Identify which cell holds the provided text, then report its [X, Y] central coordinate. 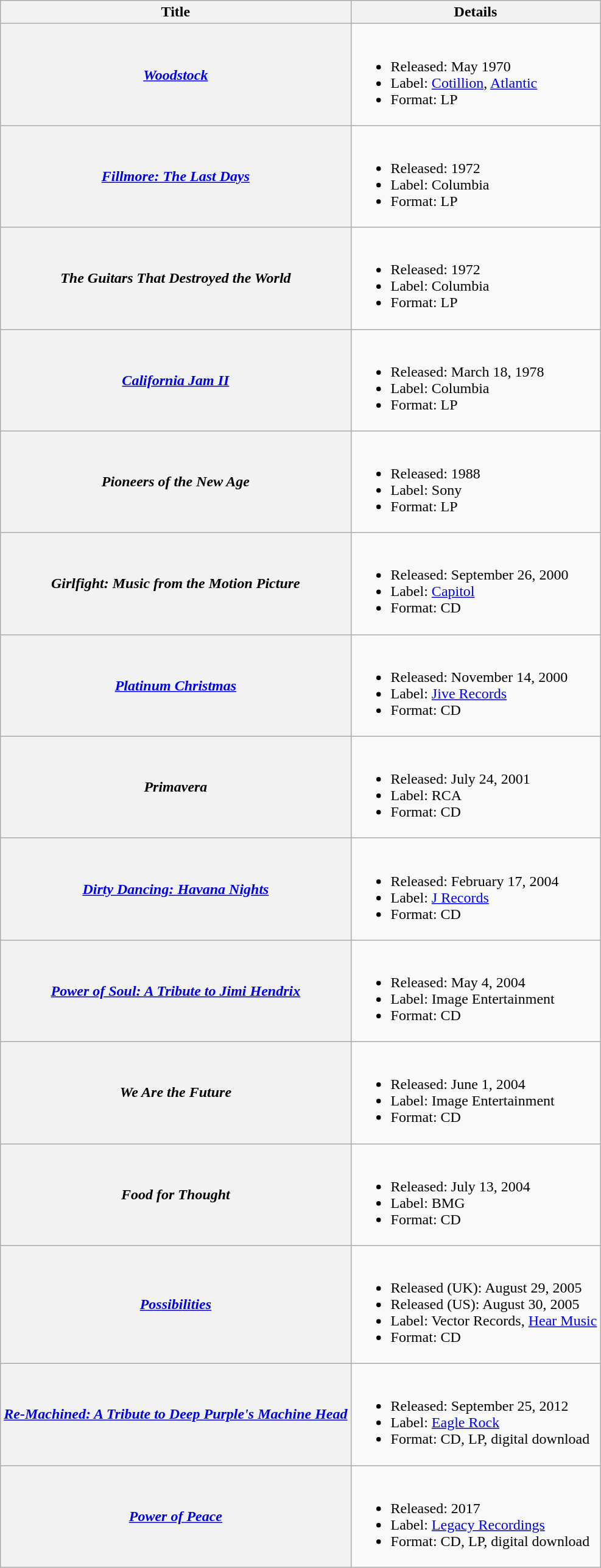
Released: July 13, 2004Label: BMGFormat: CD [476, 1194]
Possibilities [175, 1305]
Power of Peace [175, 1516]
Re-Machined: A Tribute to Deep Purple's Machine Head [175, 1415]
Released: 2017Label: Legacy RecordingsFormat: CD, LP, digital download [476, 1516]
Released: September 26, 2000Label: CapitolFormat: CD [476, 584]
Pioneers of the New Age [175, 481]
Power of Soul: A Tribute to Jimi Hendrix [175, 991]
Fillmore: The Last Days [175, 177]
Platinum Christmas [175, 685]
Released: March 18, 1978Label: ColumbiaFormat: LP [476, 380]
Primavera [175, 787]
The Guitars That Destroyed the World [175, 278]
Title [175, 12]
Food for Thought [175, 1194]
Released: 1988Label: SonyFormat: LP [476, 481]
Woodstock [175, 74]
Released: September 25, 2012Label: Eagle RockFormat: CD, LP, digital download [476, 1415]
Released: February 17, 2004Label: J RecordsFormat: CD [476, 889]
Released: July 24, 2001Label: RCAFormat: CD [476, 787]
Girlfight: Music from the Motion Picture [175, 584]
Released (UK): August 29, 2005Released (US): August 30, 2005Label: Vector Records, Hear MusicFormat: CD [476, 1305]
Released: June 1, 2004Label: Image EntertainmentFormat: CD [476, 1092]
We Are the Future [175, 1092]
Released: November 14, 2000Label: Jive RecordsFormat: CD [476, 685]
Details [476, 12]
Released: May 4, 2004Label: Image EntertainmentFormat: CD [476, 991]
California Jam II [175, 380]
Dirty Dancing: Havana Nights [175, 889]
Released: May 1970Label: Cotillion, AtlanticFormat: LP [476, 74]
